Scan for the cell matching the given text and deliver its (X, Y) coordinate at center. 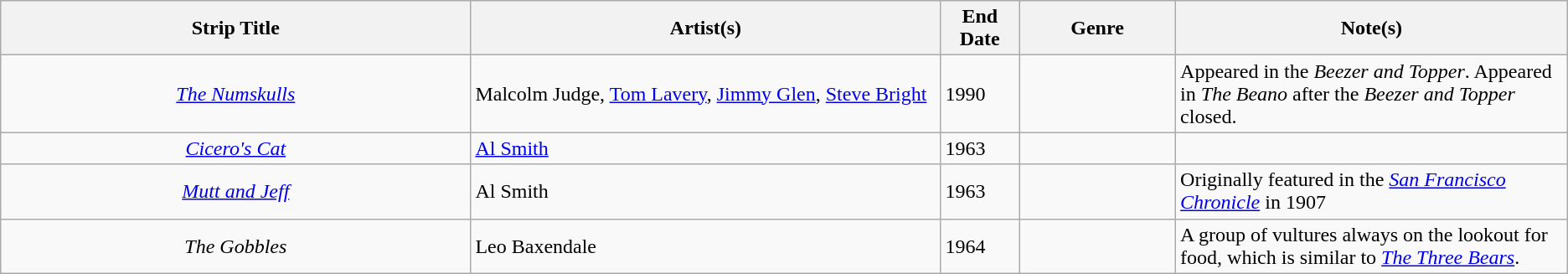
1964 (980, 246)
Genre (1097, 28)
Malcolm Judge, Tom Lavery, Jimmy Glen, Steve Bright (705, 94)
Leo Baxendale (705, 246)
The Gobbles (236, 246)
Artist(s) (705, 28)
Originally featured in the San Francisco Chronicle in 1907 (1372, 191)
End Date (980, 28)
1990 (980, 94)
Note(s) (1372, 28)
Mutt and Jeff (236, 191)
A group of vultures always on the lookout for food, which is similar to The Three Bears. (1372, 246)
The Numskulls (236, 94)
Cicero's Cat (236, 148)
Appeared in the Beezer and Topper. Appeared in The Beano after the Beezer and Topper closed. (1372, 94)
Strip Title (236, 28)
